Detect which cell encompasses the target text, then output its [X, Y] center coordinate. 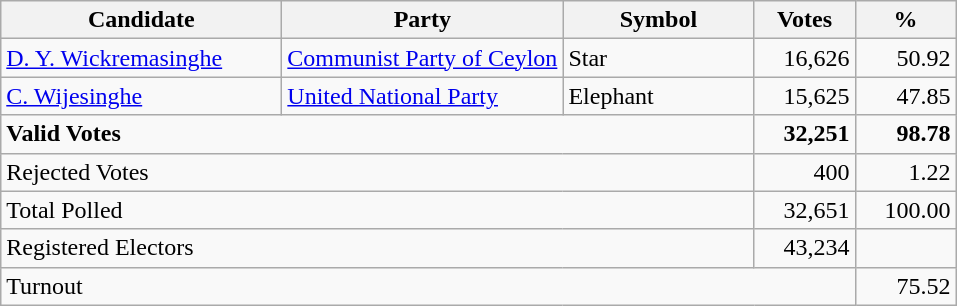
50.92 [906, 58]
Valid Votes [378, 134]
400 [804, 172]
Star [658, 58]
Party [422, 20]
Elephant [658, 96]
47.85 [906, 96]
% [906, 20]
16,626 [804, 58]
100.00 [906, 210]
Rejected Votes [378, 172]
15,625 [804, 96]
C. Wijesinghe [142, 96]
Total Polled [378, 210]
Turnout [428, 286]
32,651 [804, 210]
Votes [804, 20]
1.22 [906, 172]
Candidate [142, 20]
75.52 [906, 286]
98.78 [906, 134]
Symbol [658, 20]
Registered Electors [378, 248]
United National Party [422, 96]
43,234 [804, 248]
32,251 [804, 134]
Communist Party of Ceylon [422, 58]
D. Y. Wickremasinghe [142, 58]
